Provide the (X, Y) coordinate of the cell's center where the given text is located.  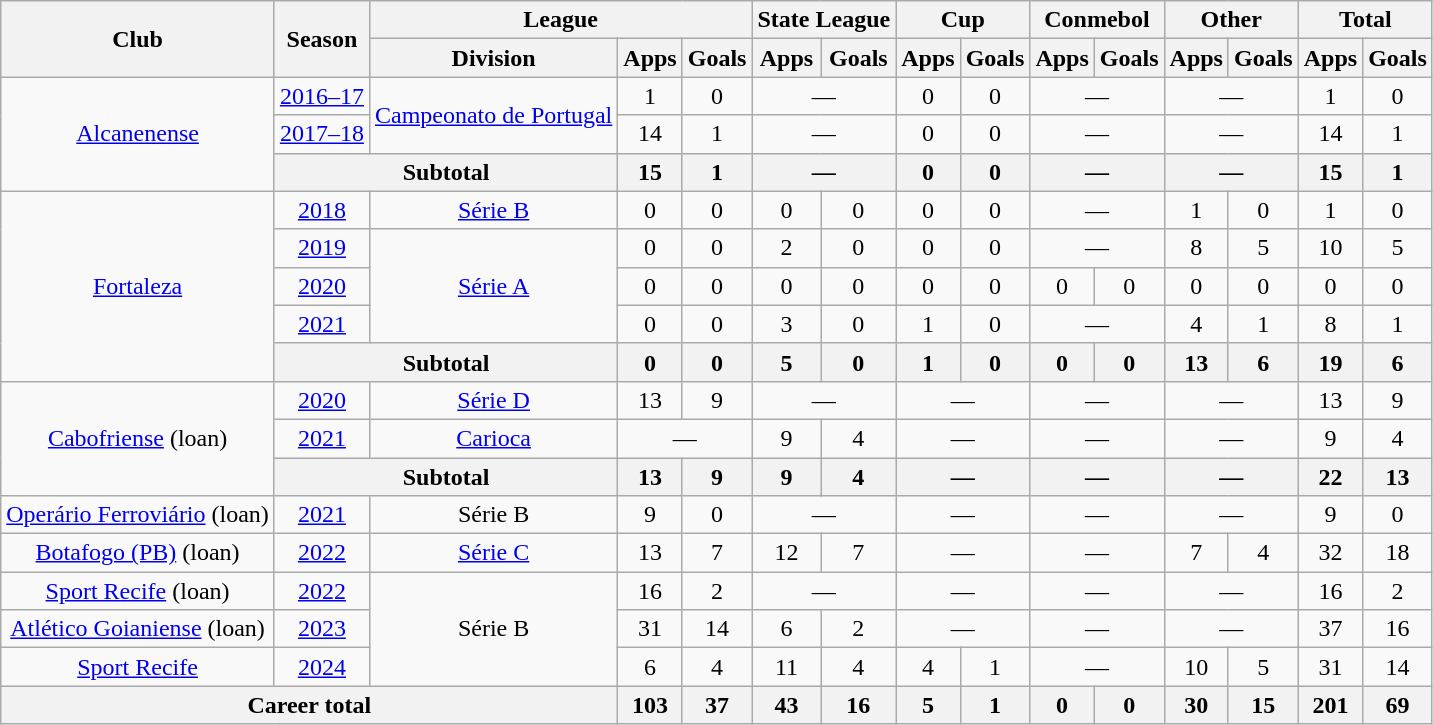
Botafogo (PB) (loan) (138, 553)
2024 (322, 667)
11 (786, 667)
2018 (322, 210)
22 (1330, 477)
2016–17 (322, 96)
2019 (322, 248)
Sport Recife (138, 667)
Conmebol (1097, 20)
Season (322, 39)
Carioca (493, 438)
19 (1330, 362)
18 (1398, 553)
Career total (310, 705)
201 (1330, 705)
Atlético Goianiense (loan) (138, 629)
32 (1330, 553)
3 (786, 324)
Fortaleza (138, 286)
2017–18 (322, 134)
Cabofriense (loan) (138, 438)
Série C (493, 553)
Alcanenense (138, 134)
Operário Ferroviário (loan) (138, 515)
2023 (322, 629)
69 (1398, 705)
League (560, 20)
Total (1365, 20)
12 (786, 553)
43 (786, 705)
Série A (493, 286)
Other (1231, 20)
Sport Recife (loan) (138, 591)
Série D (493, 400)
Division (493, 58)
103 (650, 705)
30 (1196, 705)
Cup (963, 20)
State League (824, 20)
Club (138, 39)
Campeonato de Portugal (493, 115)
